Return the (x, y) coordinate for the center point of the cell that contains the specified text.  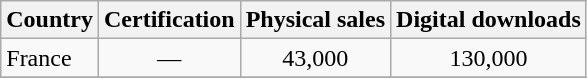
Country (50, 20)
France (50, 58)
Physical sales (315, 20)
— (169, 58)
Certification (169, 20)
43,000 (315, 58)
130,000 (489, 58)
Digital downloads (489, 20)
